Locate the cell with the specified text and output its [X, Y] center coordinate. 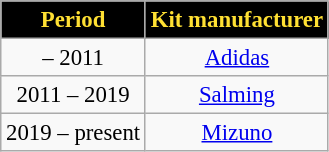
– 2011 [74, 58]
2011 – 2019 [74, 95]
Kit manufacturer [236, 20]
Mizuno [236, 133]
Period [74, 20]
2019 – present [74, 133]
Salming [236, 95]
Adidas [236, 58]
